Return the [X, Y] coordinate for the center point of the cell that contains the specified text.  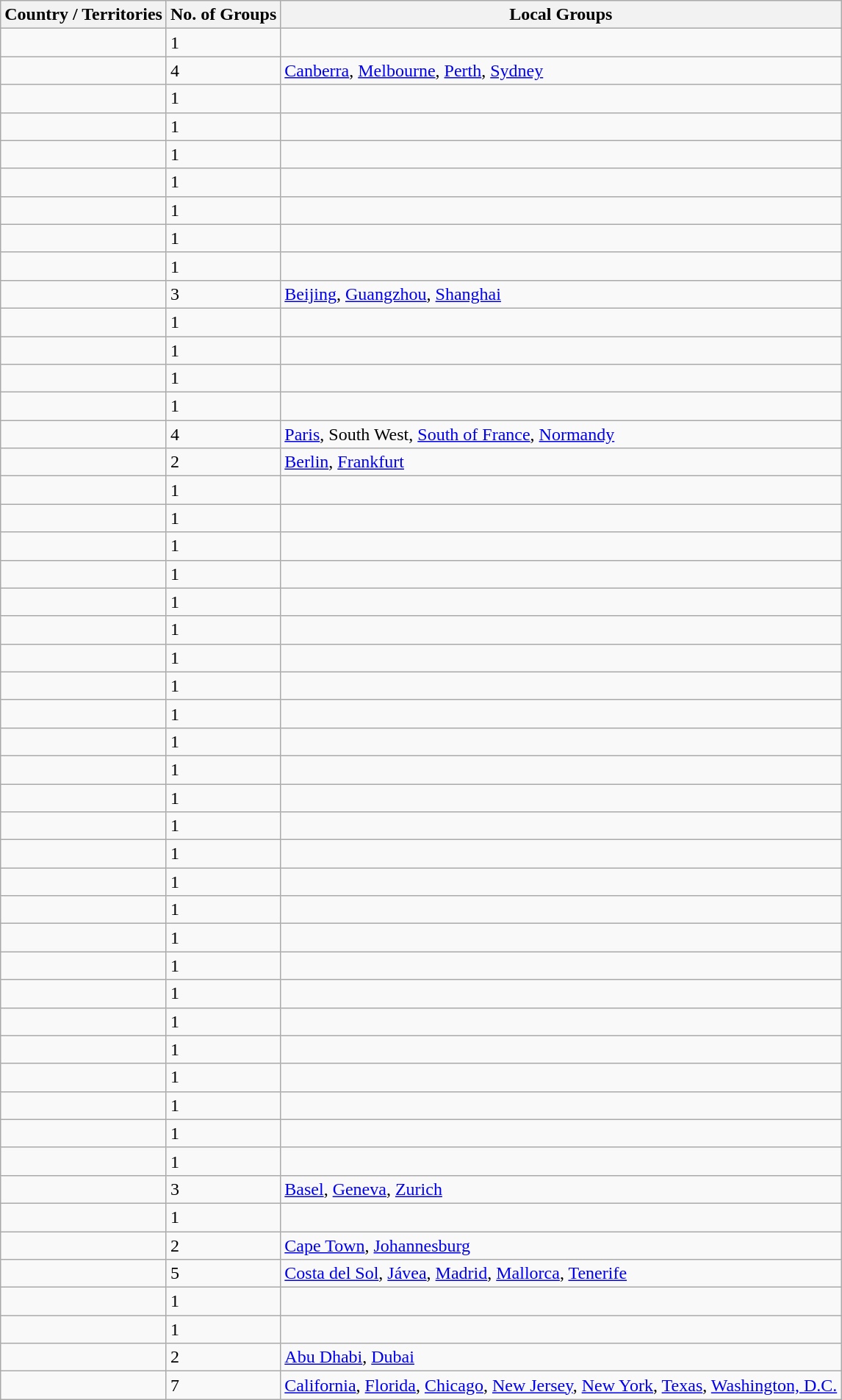
Abu Dhabi, Dubai [561, 1357]
Costa del Sol, Jávea, Madrid, Mallorca, Tenerife [561, 1274]
No. of Groups [223, 15]
Beijing, Guangzhou, Shanghai [561, 294]
Basel, Geneva, Zurich [561, 1189]
5 [223, 1274]
Canberra, Melbourne, Perth, Sydney [561, 71]
7 [223, 1385]
Berlin, Frankfurt [561, 462]
Paris, South West, South of France, Normandy [561, 434]
Local Groups [561, 15]
California, Florida, Chicago, New Jersey, New York, Texas, Washington, D.C. [561, 1385]
Cape Town, Johannesburg [561, 1246]
Country / Territories [84, 15]
